Return the (x, y) coordinate for the center point of the cell that contains the specified text.  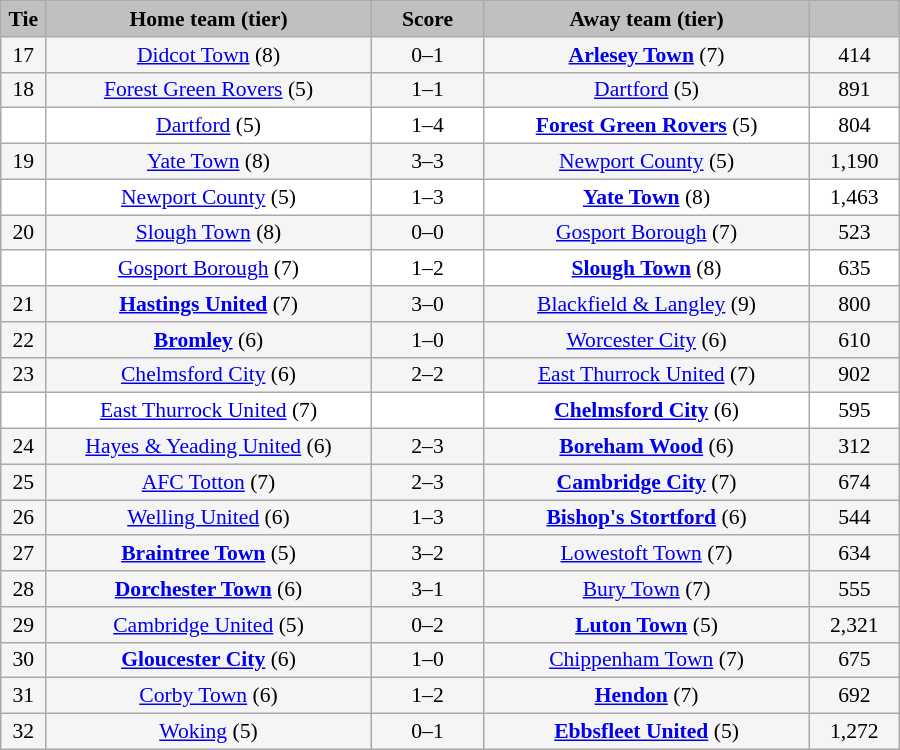
Bury Town (7) (647, 589)
804 (854, 126)
22 (24, 340)
Ebbsfleet United (5) (647, 732)
Bishop's Stortford (6) (647, 518)
610 (854, 340)
902 (854, 375)
19 (24, 162)
3–3 (427, 162)
28 (24, 589)
25 (24, 482)
Hayes & Yeading United (6) (209, 447)
Welling United (6) (209, 518)
1,272 (854, 732)
Cambridge City (7) (647, 482)
0–0 (427, 233)
1,463 (854, 197)
AFC Totton (7) (209, 482)
555 (854, 589)
27 (24, 554)
Luton Town (5) (647, 625)
1,190 (854, 162)
Cambridge United (5) (209, 625)
3–0 (427, 304)
1–4 (427, 126)
26 (24, 518)
2,321 (854, 625)
21 (24, 304)
674 (854, 482)
Gloucester City (6) (209, 660)
Arlesey Town (7) (647, 55)
312 (854, 447)
Didcot Town (8) (209, 55)
634 (854, 554)
891 (854, 90)
692 (854, 696)
Home team (tier) (209, 19)
Hendon (7) (647, 696)
675 (854, 660)
Bromley (6) (209, 340)
29 (24, 625)
31 (24, 696)
800 (854, 304)
Dorchester Town (6) (209, 589)
Corby Town (6) (209, 696)
Braintree Town (5) (209, 554)
0–2 (427, 625)
Boreham Wood (6) (647, 447)
595 (854, 411)
3–1 (427, 589)
414 (854, 55)
24 (24, 447)
18 (24, 90)
32 (24, 732)
Score (427, 19)
2–2 (427, 375)
Hastings United (7) (209, 304)
20 (24, 233)
Worcester City (6) (647, 340)
Tie (24, 19)
523 (854, 233)
3–2 (427, 554)
Woking (5) (209, 732)
17 (24, 55)
23 (24, 375)
544 (854, 518)
635 (854, 269)
1–1 (427, 90)
Blackfield & Langley (9) (647, 304)
30 (24, 660)
Away team (tier) (647, 19)
Lowestoft Town (7) (647, 554)
Chippenham Town (7) (647, 660)
